Return (x, y) of the center of cell containing provided text 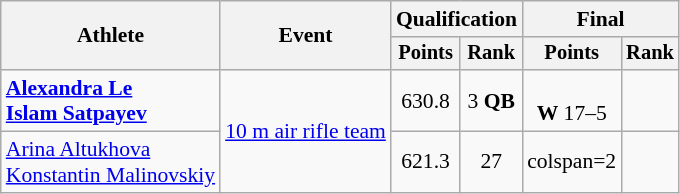
Arina AltukhovaKonstantin Malinovskiy (110, 162)
colspan=2 (572, 162)
Event (306, 36)
10 m air rifle team (306, 131)
621.3 (426, 162)
Alexandra LeIslam Satpayev (110, 100)
Final (600, 19)
Qualification (456, 19)
630.8 (426, 100)
Athlete (110, 36)
3 QB (491, 100)
W 17–5 (572, 100)
27 (491, 162)
